Scan for the cell matching the given text and deliver its [x, y] coordinate at center. 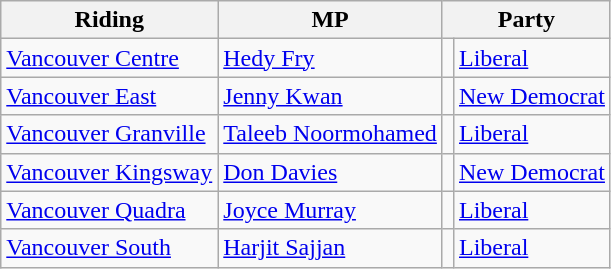
MP [330, 20]
Vancouver Kingsway [110, 172]
Vancouver South [110, 248]
Harjit Sajjan [330, 248]
Vancouver Granville [110, 134]
Joyce Murray [330, 210]
Taleeb Noormohamed [330, 134]
Hedy Fry [330, 58]
Vancouver Quadra [110, 210]
Don Davies [330, 172]
Vancouver East [110, 96]
Riding [110, 20]
Jenny Kwan [330, 96]
Party [526, 20]
Vancouver Centre [110, 58]
